Determine the (X, Y) coordinate at the center of the cell enclosing the given text.  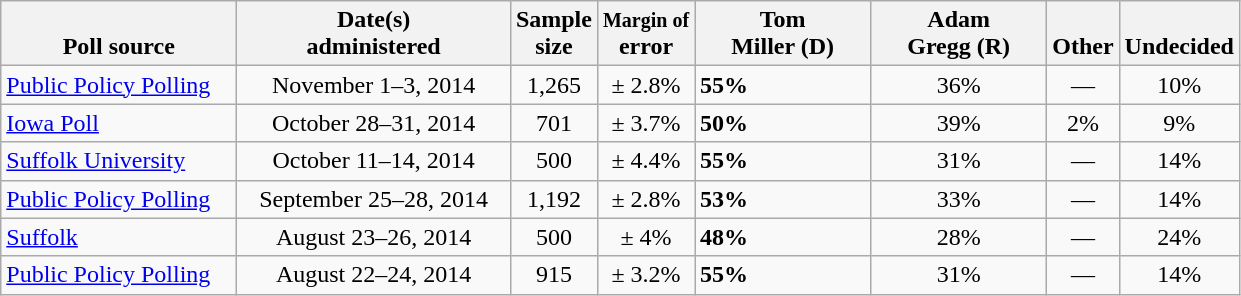
August 23–26, 2014 (374, 237)
± 3.7% (646, 123)
2% (1083, 123)
39% (959, 123)
24% (1179, 237)
± 3.2% (646, 275)
50% (783, 123)
48% (783, 237)
AdamGregg (R) (959, 34)
± 4% (646, 237)
9% (1179, 123)
1,192 (554, 199)
Poll source (119, 34)
October 11–14, 2014 (374, 161)
701 (554, 123)
53% (783, 199)
Samplesize (554, 34)
33% (959, 199)
± 4.4% (646, 161)
October 28–31, 2014 (374, 123)
August 22–24, 2014 (374, 275)
28% (959, 237)
Margin oferror (646, 34)
Date(s)administered (374, 34)
Other (1083, 34)
Undecided (1179, 34)
Iowa Poll (119, 123)
36% (959, 85)
Suffolk (119, 237)
November 1–3, 2014 (374, 85)
1,265 (554, 85)
TomMiller (D) (783, 34)
915 (554, 275)
Suffolk University (119, 161)
September 25–28, 2014 (374, 199)
10% (1179, 85)
